Extract the (X, Y) coordinate from the center of the cell holding the provided text.  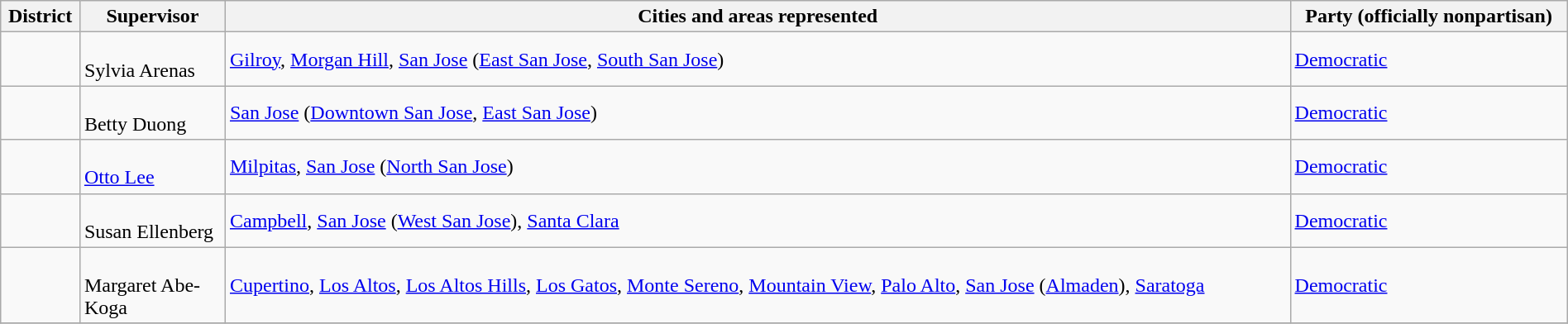
Cities and areas represented (758, 17)
Cupertino, Los Altos, Los Altos Hills, Los Gatos, Monte Sereno, Mountain View, Palo Alto, San Jose (Almaden), Saratoga (758, 285)
Margaret Abe-Koga (152, 285)
Sylvia Arenas (152, 60)
District (41, 17)
Party (officially nonpartisan) (1429, 17)
San Jose (Downtown San Jose, East San Jose) (758, 112)
Susan Ellenberg (152, 220)
Supervisor (152, 17)
Otto Lee (152, 167)
Gilroy, Morgan Hill, San Jose (East San Jose, South San Jose) (758, 60)
Milpitas, San Jose (North San Jose) (758, 167)
Campbell, San Jose (West San Jose), Santa Clara (758, 220)
Betty Duong (152, 112)
